Capture the cell that displays the provided text and extract its [x, y] central coordinate. 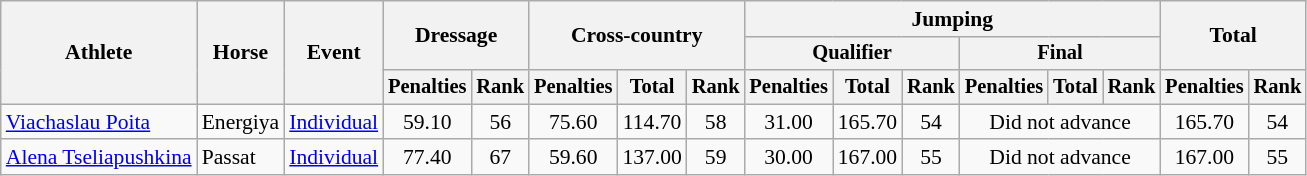
137.00 [652, 158]
Qualifier [852, 54]
Cross-country [636, 36]
75.60 [573, 122]
58 [716, 122]
59.10 [427, 122]
114.70 [652, 122]
Final [1060, 54]
56 [500, 122]
Viachaslau Poita [99, 122]
31.00 [788, 122]
Alena Tseliapushkina [99, 158]
67 [500, 158]
Energiya [241, 122]
Horse [241, 52]
59.60 [573, 158]
Event [334, 52]
Passat [241, 158]
30.00 [788, 158]
77.40 [427, 158]
Dressage [456, 36]
59 [716, 158]
Jumping [952, 19]
Athlete [99, 52]
